Detect which cell encompasses the target text, then output its [x, y] center coordinate. 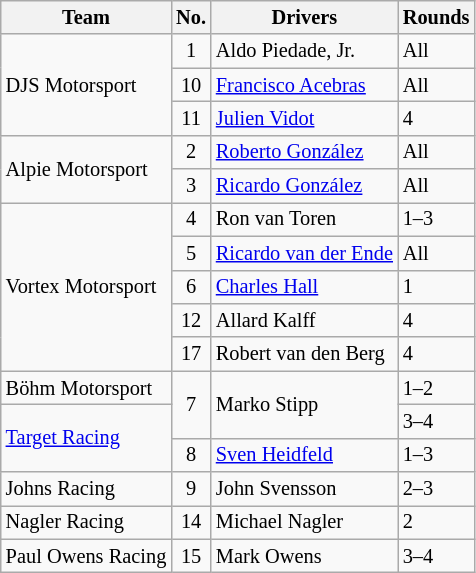
15 [191, 556]
1–2 [436, 388]
12 [191, 320]
8 [191, 455]
Marko Stipp [304, 404]
John Svensson [304, 489]
Aldo Piedade, Jr. [304, 51]
3 [191, 186]
Julien Vidot [304, 118]
Roberto González [304, 152]
Rounds [436, 17]
Francisco Acebras [304, 85]
9 [191, 489]
Böhm Motorsport [86, 388]
Target Racing [86, 438]
Vortex Motorsport [86, 286]
DJS Motorsport [86, 84]
11 [191, 118]
2–3 [436, 489]
7 [191, 404]
10 [191, 85]
14 [191, 522]
17 [191, 354]
Mark Owens [304, 556]
Johns Racing [86, 489]
5 [191, 253]
Allard Kalff [304, 320]
Alpie Motorsport [86, 168]
Drivers [304, 17]
Team [86, 17]
Nagler Racing [86, 522]
Michael Nagler [304, 522]
Ron van Toren [304, 219]
Sven Heidfeld [304, 455]
Ricardo González [304, 186]
Charles Hall [304, 287]
Robert van den Berg [304, 354]
No. [191, 17]
6 [191, 287]
Paul Owens Racing [86, 556]
Ricardo van der Ende [304, 253]
